For the text-containing cell, return its midpoint in (X, Y) coordinate format. 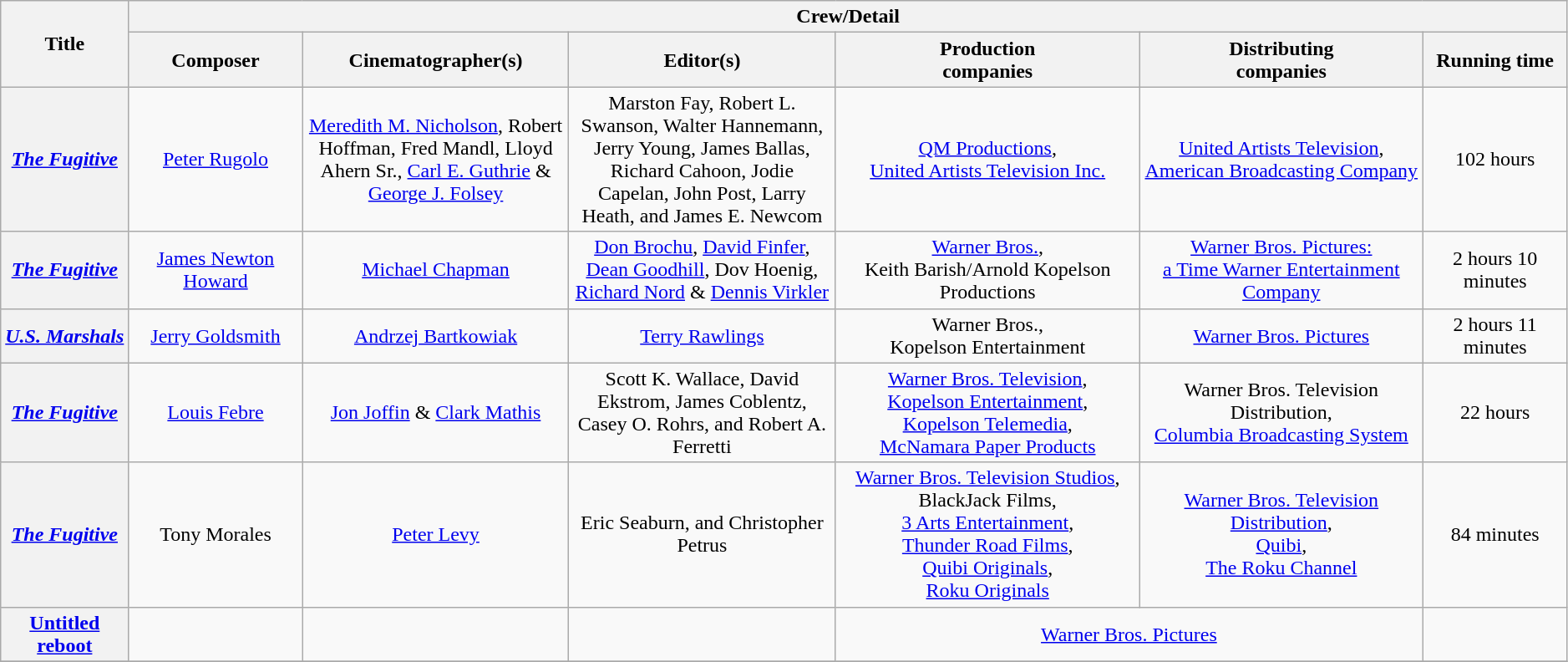
Distributing companies (1281, 60)
Meredith M. Nicholson, Robert Hoffman, Fred Mandl, Lloyd Ahern Sr., Carl E. Guthrie & George J. Folsey (436, 159)
James Newton Howard (216, 270)
Tony Morales (216, 535)
Andrzej Bartkowiak (436, 336)
Composer (216, 60)
84 minutes (1495, 535)
Crew/Detail (848, 17)
U.S. Marshals (65, 336)
Michael Chapman (436, 270)
Warner Bros. Television Studios, BlackJack Films, 3 Arts Entertainment, Thunder Road Films, Quibi Originals, Roku Originals (987, 535)
Scott K. Wallace, David Ekstrom, James Coblentz, Casey O. Rohrs, and Robert A. Ferretti (702, 413)
2 hours 11 minutes (1495, 336)
Eric Seaburn, and Christopher Petrus (702, 535)
Warner Bros. Pictures: a Time Warner Entertainment Company (1281, 270)
Warner Bros. Television Distribution, Columbia Broadcasting System (1281, 413)
Cinematographer(s) (436, 60)
Don Brochu, David Finfer, Dean Goodhill, Dov Hoenig, Richard Nord & Dennis Virkler (702, 270)
22 hours (1495, 413)
Running time (1495, 60)
Jerry Goldsmith (216, 336)
QM Productions, United Artists Television Inc. (987, 159)
Jon Joffin & Clark Mathis (436, 413)
Untitled reboot (65, 634)
Warner Bros., Keith Barish/Arnold Kopelson Productions (987, 270)
Terry Rawlings (702, 336)
102 hours (1495, 159)
Title (65, 43)
Peter Rugolo (216, 159)
Warner Bros. Television Distribution, Quibi, The Roku Channel (1281, 535)
Production companies (987, 60)
United Artists Television, American Broadcasting Company (1281, 159)
2 hours 10 minutes (1495, 270)
Warner Bros. Television, Kopelson Entertainment, Kopelson Telemedia, McNamara Paper Products (987, 413)
Warner Bros., Kopelson Entertainment (987, 336)
Editor(s) (702, 60)
Louis Febre (216, 413)
Peter Levy (436, 535)
